Search for the cell housing the specified text and yield its [x, y] center coordinate. 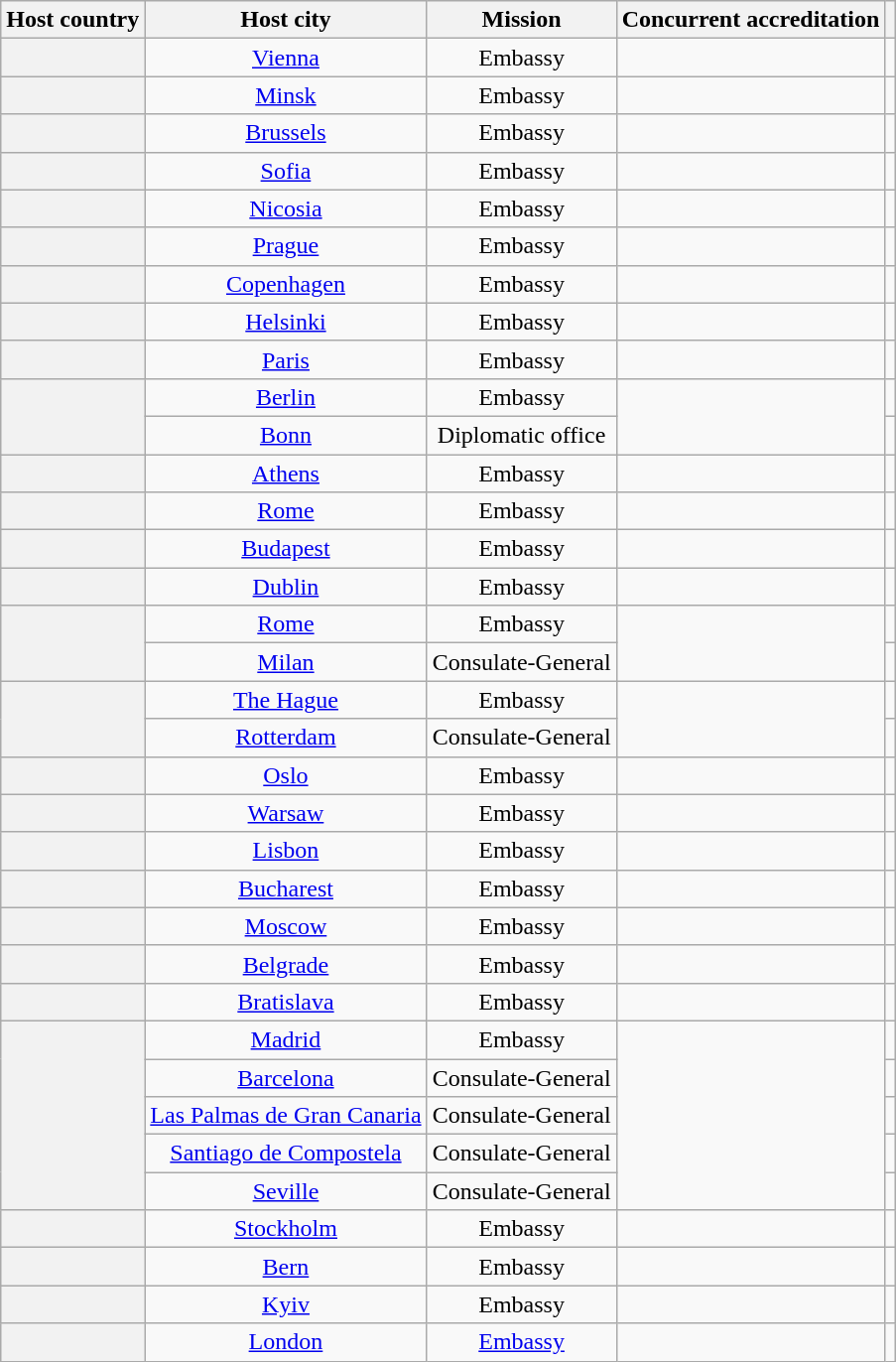
Bern [286, 1267]
Concurrent accreditation [750, 20]
Sofia [286, 171]
Warsaw [286, 813]
Mission [522, 20]
Seville [286, 1191]
The Hague [286, 700]
Bratislava [286, 1002]
Vienna [286, 58]
Santiago de Compostela [286, 1154]
Belgrade [286, 964]
Nicosia [286, 208]
Moscow [286, 926]
Barcelona [286, 1077]
Oslo [286, 775]
Copenhagen [286, 284]
Host country [73, 20]
Dublin [286, 587]
Brussels [286, 133]
Madrid [286, 1039]
Berlin [286, 397]
Helsinki [286, 322]
Diplomatic office [522, 435]
Bonn [286, 435]
Las Palmas de Gran Canaria [286, 1116]
Stockholm [286, 1229]
Rotterdam [286, 738]
Kyiv [286, 1304]
Prague [286, 246]
Athens [286, 474]
Bucharest [286, 888]
Milan [286, 662]
Paris [286, 359]
Minsk [286, 95]
Host city [286, 20]
Lisbon [286, 851]
Budapest [286, 549]
London [286, 1342]
